Scan for the cell matching the given text and deliver its [x, y] coordinate at center. 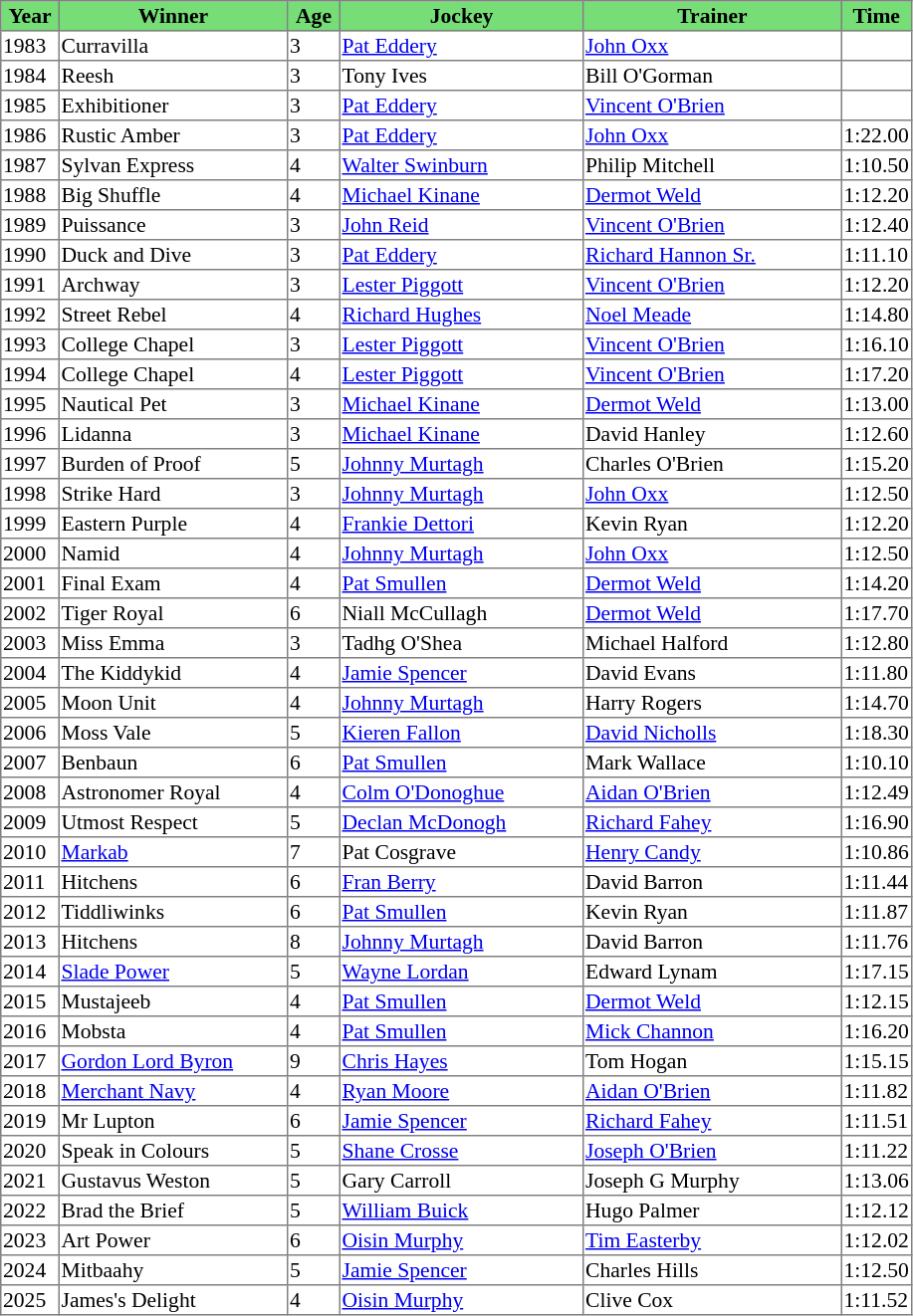
2020 [30, 1151]
Richard Hughes [461, 315]
1:11.87 [876, 912]
1987 [30, 165]
The Kiddykid [173, 673]
2009 [30, 822]
Clive Cox [713, 1300]
1:12.40 [876, 225]
2018 [30, 1091]
Noel Meade [713, 315]
Bill O'Gorman [713, 76]
Jockey [461, 16]
1:10.10 [876, 763]
Puissance [173, 225]
Mr Lupton [173, 1121]
1983 [30, 46]
1:10.50 [876, 165]
Miss Emma [173, 643]
1:11.51 [876, 1121]
Kieren Fallon [461, 733]
Brad the Brief [173, 1210]
Gordon Lord Byron [173, 1061]
Niall McCullagh [461, 613]
Walter Swinburn [461, 165]
1:12.15 [876, 1001]
Archway [173, 285]
Nautical Pet [173, 404]
Markab [173, 852]
Time [876, 16]
2021 [30, 1181]
2014 [30, 972]
1990 [30, 255]
2017 [30, 1061]
1:16.10 [876, 344]
Winner [173, 16]
David Hanley [713, 434]
1984 [30, 76]
Tom Hogan [713, 1061]
1:16.20 [876, 1031]
Duck and Dive [173, 255]
Slade Power [173, 972]
Mark Wallace [713, 763]
2025 [30, 1300]
2015 [30, 1001]
1:12.12 [876, 1210]
Sylvan Express [173, 165]
1:11.52 [876, 1300]
2006 [30, 733]
Charles Hills [713, 1270]
1997 [30, 464]
2000 [30, 553]
7 [314, 852]
Utmost Respect [173, 822]
Curravilla [173, 46]
1:12.80 [876, 643]
2002 [30, 613]
Chris Hayes [461, 1061]
1:11.44 [876, 882]
Year [30, 16]
Henry Candy [713, 852]
2007 [30, 763]
1993 [30, 344]
Eastern Purple [173, 524]
Mobsta [173, 1031]
1:13.00 [876, 404]
Speak in Colours [173, 1151]
9 [314, 1061]
1:15.15 [876, 1061]
Final Exam [173, 583]
1:12.49 [876, 792]
Trainer [713, 16]
1:12.02 [876, 1240]
Big Shuffle [173, 195]
2003 [30, 643]
8 [314, 942]
1:12.60 [876, 434]
Mitbaahy [173, 1270]
2004 [30, 673]
1985 [30, 106]
1:14.70 [876, 703]
1:18.30 [876, 733]
2012 [30, 912]
Frankie Dettori [461, 524]
Namid [173, 553]
Fran Berry [461, 882]
Declan McDonogh [461, 822]
1:11.22 [876, 1151]
John Reid [461, 225]
Mustajeeb [173, 1001]
1:11.82 [876, 1091]
1:17.15 [876, 972]
1995 [30, 404]
Colm O'Donoghue [461, 792]
Astronomer Royal [173, 792]
Gustavus Weston [173, 1181]
1:16.90 [876, 822]
Reesh [173, 76]
Tiger Royal [173, 613]
Philip Mitchell [713, 165]
Wayne Lordan [461, 972]
2019 [30, 1121]
Hugo Palmer [713, 1210]
James's Delight [173, 1300]
Edward Lynam [713, 972]
Joseph O'Brien [713, 1151]
Michael Halford [713, 643]
Merchant Navy [173, 1091]
Strike Hard [173, 494]
Street Rebel [173, 315]
1:10.86 [876, 852]
1991 [30, 285]
1992 [30, 315]
Moon Unit [173, 703]
Richard Hannon Sr. [713, 255]
1:14.20 [876, 583]
2013 [30, 942]
1:15.20 [876, 464]
1996 [30, 434]
2010 [30, 852]
2008 [30, 792]
1:11.76 [876, 942]
2023 [30, 1240]
Exhibitioner [173, 106]
Moss Vale [173, 733]
Age [314, 16]
1988 [30, 195]
Art Power [173, 1240]
Lidanna [173, 434]
Charles O'Brien [713, 464]
2022 [30, 1210]
2001 [30, 583]
1999 [30, 524]
William Buick [461, 1210]
2011 [30, 882]
1:22.00 [876, 135]
David Evans [713, 673]
Mick Channon [713, 1031]
2005 [30, 703]
1:17.70 [876, 613]
Benbaun [173, 763]
1:11.80 [876, 673]
Joseph G Murphy [713, 1181]
Tim Easterby [713, 1240]
Burden of Proof [173, 464]
2016 [30, 1031]
1989 [30, 225]
David Nicholls [713, 733]
Shane Crosse [461, 1151]
1:13.06 [876, 1181]
Ryan Moore [461, 1091]
Gary Carroll [461, 1181]
Tiddliwinks [173, 912]
1:17.20 [876, 374]
Tadhg O'Shea [461, 643]
Pat Cosgrave [461, 852]
2024 [30, 1270]
1994 [30, 374]
1998 [30, 494]
Rustic Amber [173, 135]
1:14.80 [876, 315]
1:11.10 [876, 255]
1986 [30, 135]
Harry Rogers [713, 703]
Tony Ives [461, 76]
